For the text-containing cell, return its midpoint in [X, Y] coordinate format. 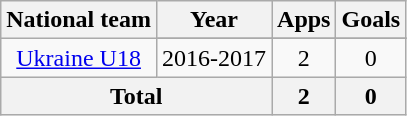
2016-2017 [214, 58]
Year [214, 20]
Apps [304, 20]
Total [136, 96]
National team [79, 20]
Goals [371, 20]
Ukraine U18 [79, 58]
